Identify which cell holds the provided text, then report its [X, Y] central coordinate. 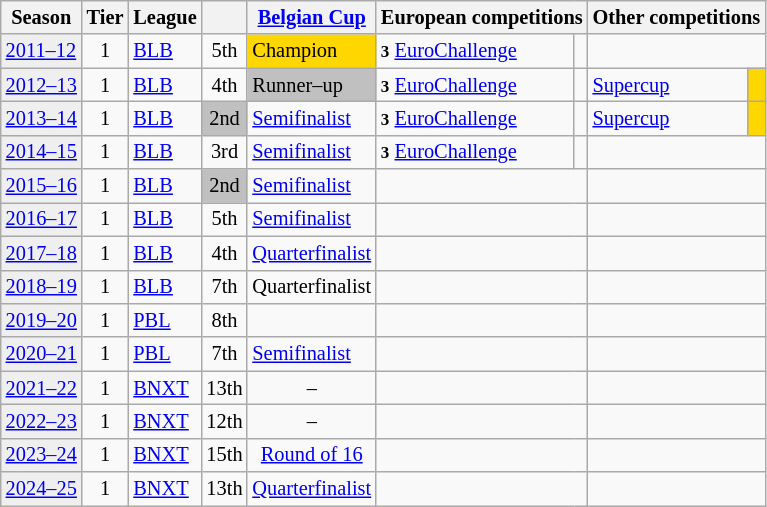
2018–19 [42, 287]
2016–17 [42, 219]
Belgian Cup [312, 17]
15th [225, 455]
Season [42, 17]
2022–23 [42, 421]
Champion [312, 51]
League [164, 17]
European competitions [482, 17]
Tier [106, 17]
2017–18 [42, 253]
2019–20 [42, 320]
2023–24 [42, 455]
8th [225, 320]
2011–12 [42, 51]
Round of 16 [312, 455]
Runner–up [312, 85]
Other competitions [676, 17]
12th [225, 421]
2013–14 [42, 118]
2021–22 [42, 388]
2024–25 [42, 489]
3rd [225, 152]
2015–16 [42, 186]
2014–15 [42, 152]
2020–21 [42, 354]
2012–13 [42, 85]
